From the cell containing the given text, extract its center point as [x, y] coordinate. 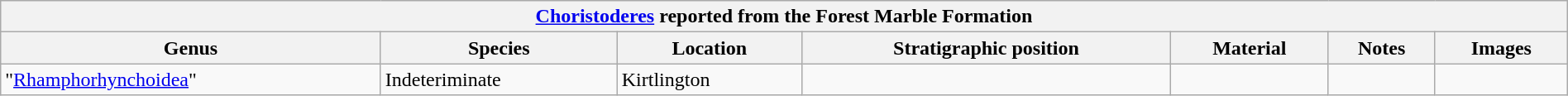
Kirtlington [710, 79]
Indeteriminate [499, 79]
Notes [1382, 48]
"Rhamphorhynchoidea" [190, 79]
Stratigraphic position [986, 48]
Material [1250, 48]
Genus [190, 48]
Species [499, 48]
Choristoderes reported from the Forest Marble Formation [784, 17]
Location [710, 48]
Images [1501, 48]
